Scan for the cell matching the given text and deliver its (X, Y) coordinate at center. 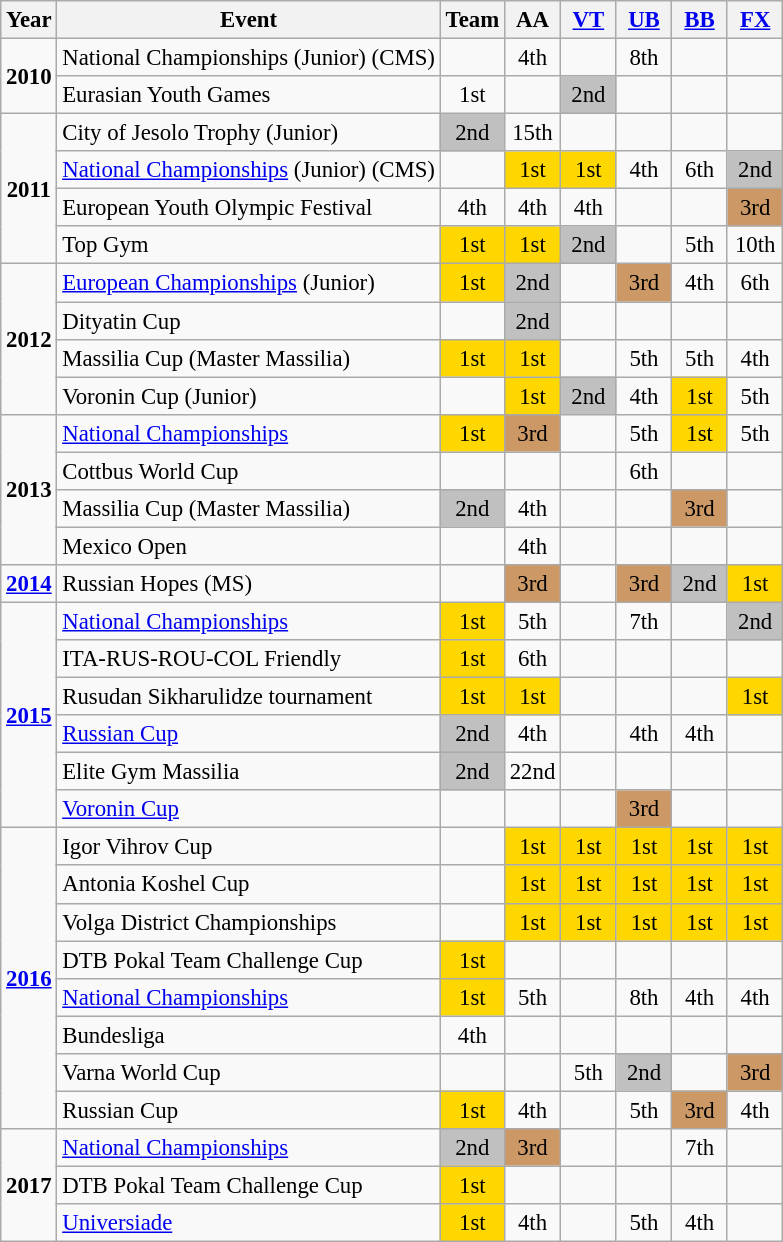
European Championships (Junior) (248, 283)
2016 (29, 978)
BB (700, 20)
Event (248, 20)
2014 (29, 584)
Volga District Championships (248, 922)
Voronin Cup (248, 809)
10th (755, 245)
Antonia Koshel Cup (248, 885)
2013 (29, 489)
Igor Vihrov Cup (248, 847)
European Youth Olympic Festival (248, 208)
Voronin Cup (Junior) (248, 396)
FX (755, 20)
Eurasian Youth Games (248, 95)
Bundesliga (248, 1035)
2015 (29, 715)
Mexico Open (248, 546)
UB (644, 20)
Russian Hopes (MS) (248, 584)
2012 (29, 339)
City of Jesolo Trophy (Junior) (248, 133)
Cottbus World Cup (248, 471)
Team (472, 20)
ITA-RUS-ROU-COL Friendly (248, 659)
2010 (29, 76)
AA (532, 20)
Dityatin Cup (248, 321)
2017 (29, 1186)
15th (532, 133)
Year (29, 20)
Universiade (248, 1223)
22nd (532, 772)
Top Gym (248, 245)
Varna World Cup (248, 1073)
Elite Gym Massilia (248, 772)
Rusudan Sikharulidze tournament (248, 697)
VT (589, 20)
2011 (29, 189)
